Return the [x, y] coordinate for the center point of the cell that contains the specified text.  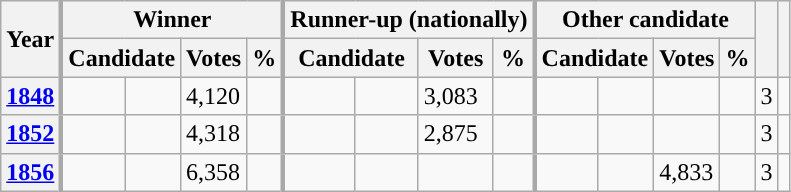
Runner-up (nationally) [408, 20]
6,358 [214, 172]
Winner [172, 20]
4,833 [687, 172]
1856 [32, 172]
4,120 [214, 96]
4,318 [214, 134]
1852 [32, 134]
Year [32, 39]
2,875 [456, 134]
1848 [32, 96]
Other candidate [645, 20]
3,083 [456, 96]
